Pinpoint the cell where the given text exists, returning its [X, Y] midpoint coordinate. 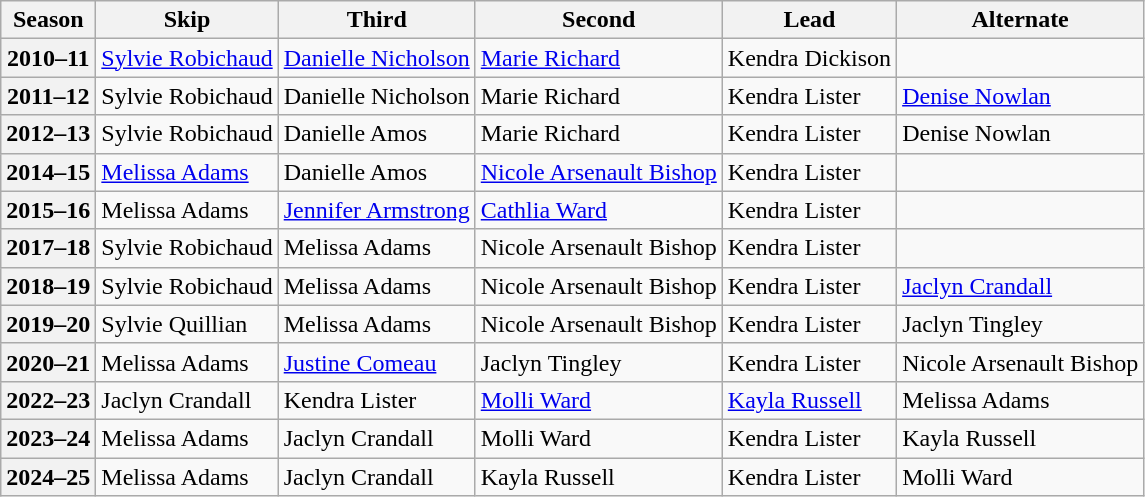
2011–12 [48, 96]
2022–23 [48, 400]
Season [48, 20]
Third [376, 20]
Lead [809, 20]
2017–18 [48, 248]
2014–15 [48, 172]
Skip [187, 20]
2024–25 [48, 477]
Sylvie Quillian [187, 324]
Second [598, 20]
Kendra Dickison [809, 58]
2018–19 [48, 286]
2020–21 [48, 362]
Alternate [1020, 20]
2019–20 [48, 324]
2010–11 [48, 58]
Cathlia Ward [598, 210]
Justine Comeau [376, 362]
2023–24 [48, 438]
Jennifer Armstrong [376, 210]
2012–13 [48, 134]
2015–16 [48, 210]
